Provide the [X, Y] coordinate of the cell's center where the given text is located.  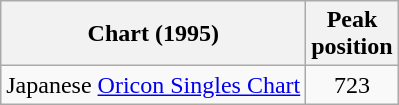
Japanese Oricon Singles Chart [154, 85]
Peakposition [352, 34]
Chart (1995) [154, 34]
723 [352, 85]
